Extract the (X, Y) coordinate from the center of the cell holding the provided text.  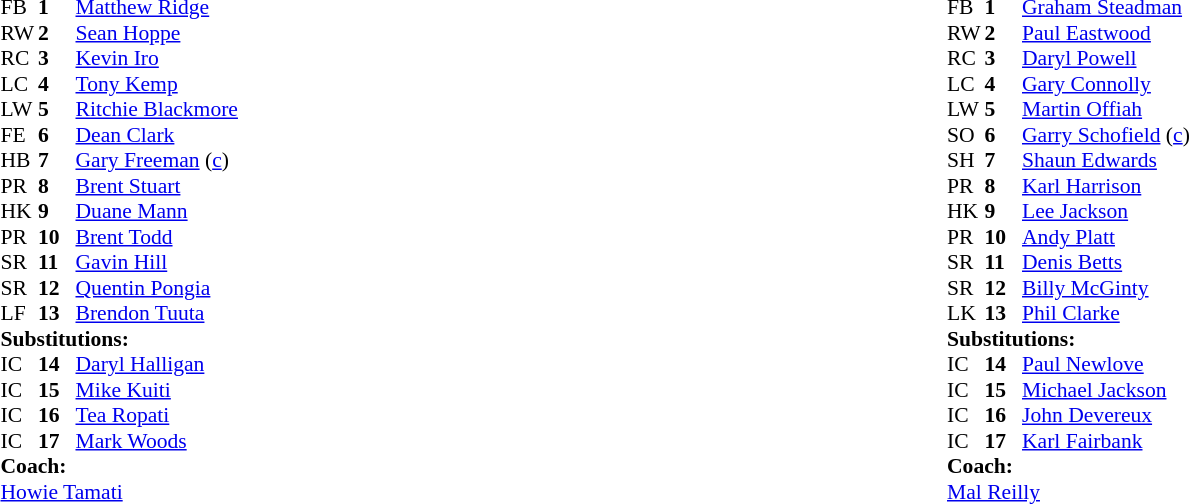
Ritchie Blackmore (157, 109)
SO (966, 135)
Coach: (118, 467)
Tea Ropati (157, 415)
Sean Hoppe (157, 33)
Mark Woods (157, 441)
HB (19, 161)
LF (19, 313)
Gary Freeman (c) (157, 161)
Kevin Iro (157, 59)
Substitutions: (118, 339)
Gavin Hill (157, 263)
SH (966, 161)
Mike Kuiti (157, 390)
Brent Todd (157, 237)
Brendon Tuuta (157, 313)
Duane Mann (157, 211)
Daryl Halligan (157, 365)
Tony Kemp (157, 84)
Dean Clark (157, 135)
Quentin Pongia (157, 288)
LK (966, 313)
FE (19, 135)
Brent Stuart (157, 186)
